Identify which cell holds the provided text, then report its [X, Y] central coordinate. 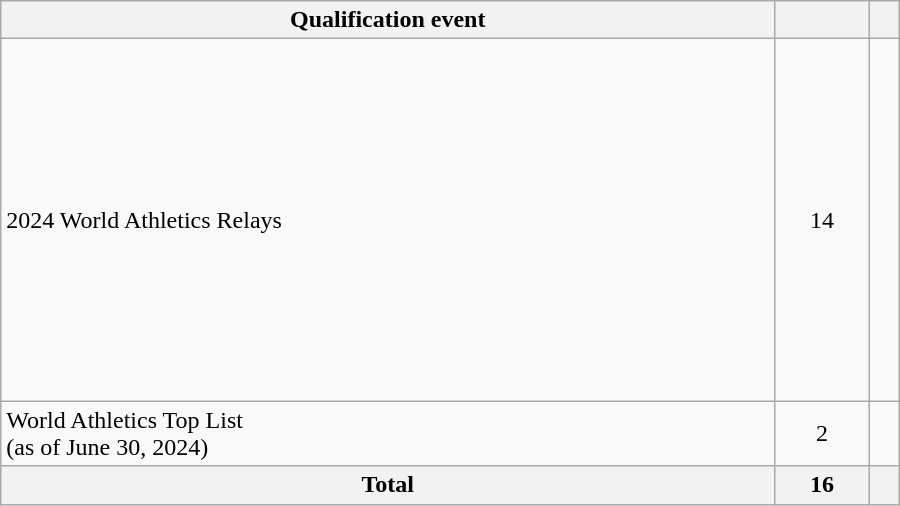
Total [388, 485]
14 [822, 220]
2 [822, 434]
2024 World Athletics Relays [388, 220]
Qualification event [388, 20]
World Athletics Top List(as of June 30, 2024) [388, 434]
16 [822, 485]
